Output the [X, Y] coordinate of the center of the cell containing the given text.  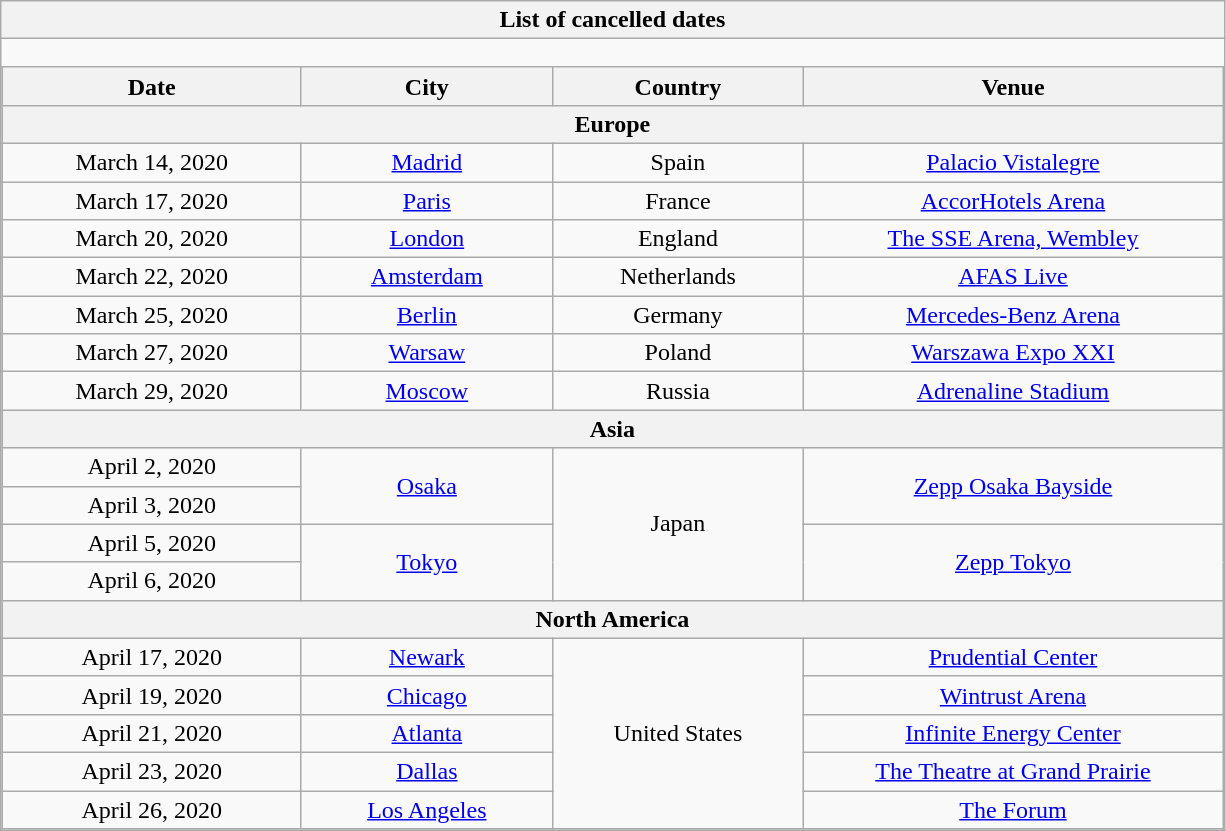
Berlin [426, 315]
Zepp Tokyo [1012, 562]
Mercedes-Benz Arena [1012, 315]
Amsterdam [426, 277]
Country [678, 86]
Paris [426, 201]
April 5, 2020 [152, 543]
April 17, 2020 [152, 657]
North America [612, 619]
Palacio Vistalegre [1012, 162]
Warsaw [426, 353]
Russia [678, 391]
Warszawa Expo XXI [1012, 353]
March 29, 2020 [152, 391]
Adrenaline Stadium [1012, 391]
Osaka [426, 486]
April 26, 2020 [152, 809]
April 6, 2020 [152, 581]
March 17, 2020 [152, 201]
April 3, 2020 [152, 505]
England [678, 239]
March 22, 2020 [152, 277]
Infinite Energy Center [1012, 733]
United States [678, 733]
Tokyo [426, 562]
March 27, 2020 [152, 353]
Europe [612, 124]
List of cancelled dates [612, 20]
Atlanta [426, 733]
March 20, 2020 [152, 239]
Prudential Center [1012, 657]
The Forum [1012, 809]
April 19, 2020 [152, 695]
Chicago [426, 695]
Spain [678, 162]
Los Angeles [426, 809]
March 25, 2020 [152, 315]
AccorHotels Arena [1012, 201]
March 14, 2020 [152, 162]
City [426, 86]
AFAS Live [1012, 277]
Moscow [426, 391]
Madrid [426, 162]
The Theatre at Grand Prairie [1012, 771]
Dallas [426, 771]
April 2, 2020 [152, 467]
Germany [678, 315]
Zepp Osaka Bayside [1012, 486]
Netherlands [678, 277]
London [426, 239]
Japan [678, 524]
Venue [1012, 86]
April 23, 2020 [152, 771]
France [678, 201]
The SSE Arena, Wembley [1012, 239]
Poland [678, 353]
Date [152, 86]
April 21, 2020 [152, 733]
Asia [612, 429]
Wintrust Arena [1012, 695]
Newark [426, 657]
